Scan for the cell matching the given text and deliver its [X, Y] coordinate at center. 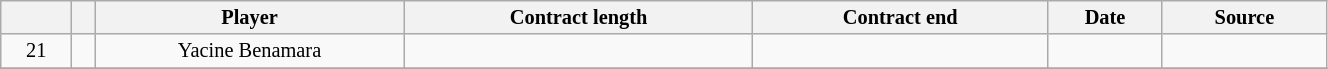
Player [250, 17]
Date [1106, 17]
Contract length [578, 17]
Source [1244, 17]
Yacine Benamara [250, 51]
21 [36, 51]
Contract end [900, 17]
